Return (x, y) of the center of cell containing provided text 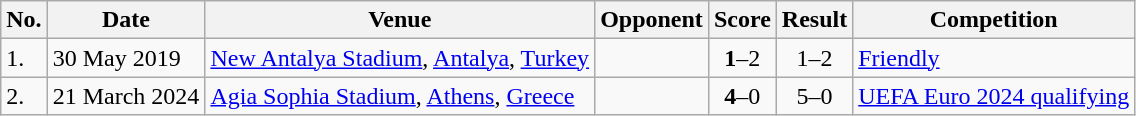
2. (24, 96)
Result (814, 20)
21 March 2024 (126, 96)
Agia Sophia Stadium, Athens, Greece (400, 96)
UEFA Euro 2024 qualifying (994, 96)
Opponent (652, 20)
Competition (994, 20)
5–0 (814, 96)
30 May 2019 (126, 58)
Friendly (994, 58)
Date (126, 20)
1. (24, 58)
No. (24, 20)
4–0 (742, 96)
Score (742, 20)
Venue (400, 20)
New Antalya Stadium, Antalya, Turkey (400, 58)
